Determine the [X, Y] coordinate at the center of the cell enclosing the given text.  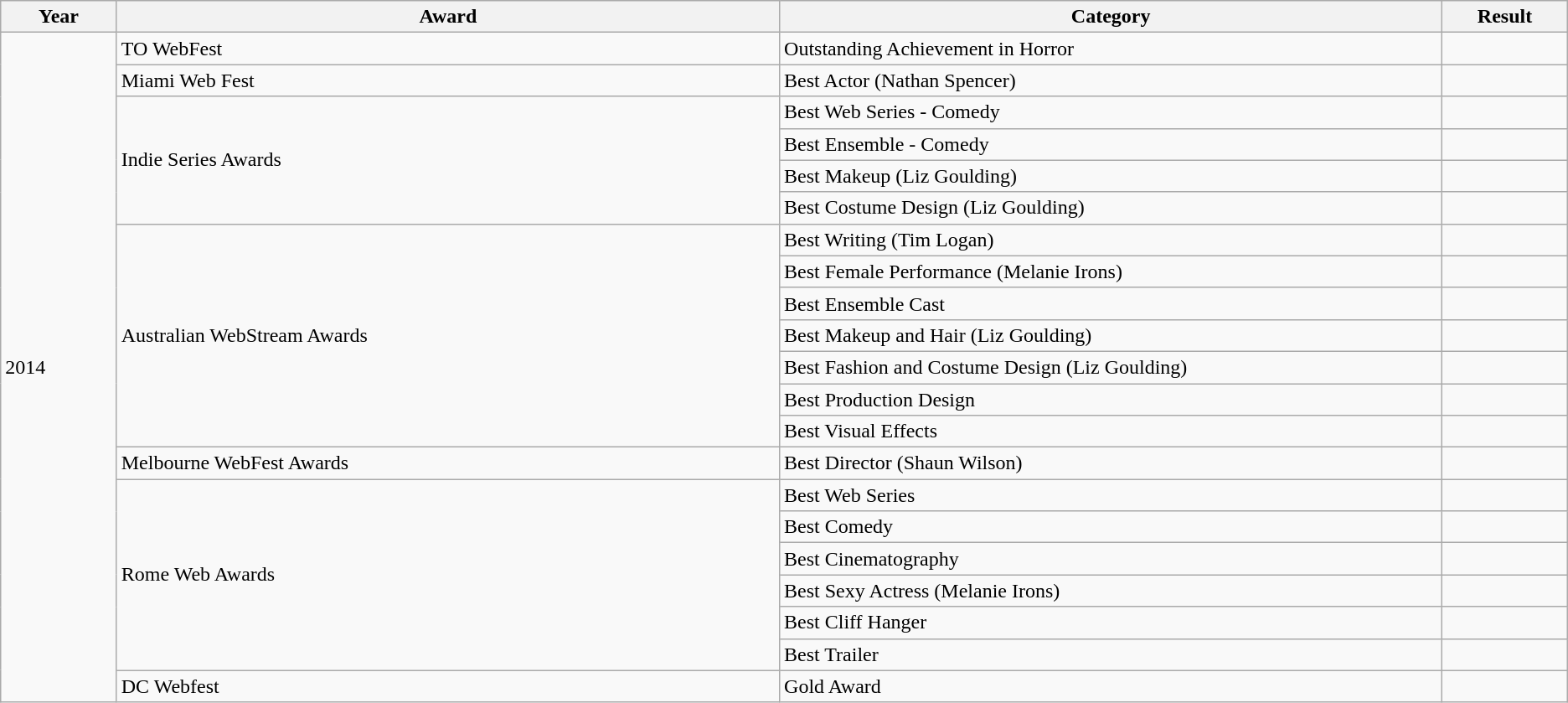
Best Production Design [1111, 400]
Best Female Performance (Melanie Irons) [1111, 271]
Australian WebStream Awards [447, 335]
Best Web Series - Comedy [1111, 112]
Result [1504, 17]
Best Director (Shaun Wilson) [1111, 463]
Year [59, 17]
Best Cinematography [1111, 559]
Best Ensemble Cast [1111, 303]
Rome Web Awards [447, 575]
Best Actor (Nathan Spencer) [1111, 80]
Best Web Series [1111, 495]
Indie Series Awards [447, 160]
Miami Web Fest [447, 80]
Best Costume Design (Liz Goulding) [1111, 208]
Best Makeup (Liz Goulding) [1111, 176]
2014 [59, 367]
Best Fashion and Costume Design (Liz Goulding) [1111, 367]
Category [1111, 17]
Best Comedy [1111, 527]
Best Trailer [1111, 654]
DC Webfest [447, 686]
Gold Award [1111, 686]
Best Ensemble - Comedy [1111, 144]
Award [447, 17]
Outstanding Achievement in Horror [1111, 49]
TO WebFest [447, 49]
Best Sexy Actress (Melanie Irons) [1111, 591]
Melbourne WebFest Awards [447, 463]
Best Writing (Tim Logan) [1111, 240]
Best Cliff Hanger [1111, 623]
Best Makeup and Hair (Liz Goulding) [1111, 335]
Best Visual Effects [1111, 432]
